Scan for the cell matching the given text and deliver its (x, y) coordinate at center. 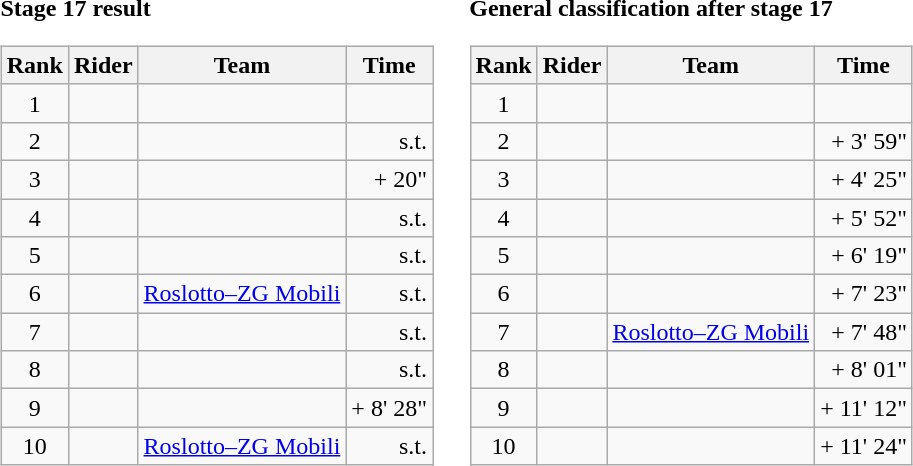
+ 4' 25" (864, 179)
+ 7' 48" (864, 332)
+ 11' 12" (864, 408)
+ 20" (390, 179)
+ 11' 24" (864, 446)
+ 5' 52" (864, 217)
+ 8' 28" (390, 408)
+ 7' 23" (864, 294)
+ 6' 19" (864, 256)
+ 3' 59" (864, 141)
+ 8' 01" (864, 370)
